Identify which cell holds the provided text, then report its [X, Y] central coordinate. 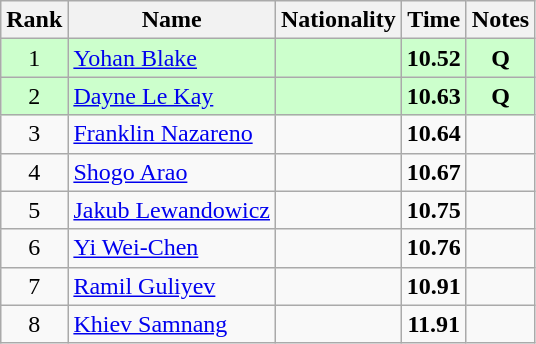
Dayne Le Kay [172, 96]
8 [34, 324]
Jakub Lewandowicz [172, 210]
10.67 [434, 172]
6 [34, 248]
10.75 [434, 210]
10.64 [434, 134]
3 [34, 134]
4 [34, 172]
10.52 [434, 58]
2 [34, 96]
Ramil Guliyev [172, 286]
10.91 [434, 286]
Notes [500, 20]
Yohan Blake [172, 58]
11.91 [434, 324]
Nationality [339, 20]
Shogo Arao [172, 172]
1 [34, 58]
Yi Wei-Chen [172, 248]
7 [34, 286]
5 [34, 210]
10.76 [434, 248]
10.63 [434, 96]
Rank [34, 20]
Time [434, 20]
Khiev Samnang [172, 324]
Name [172, 20]
Franklin Nazareno [172, 134]
